Search for the cell housing the specified text and yield its (x, y) center coordinate. 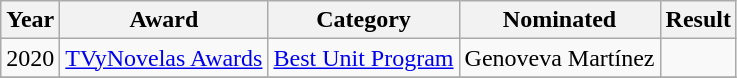
Genoveva Martínez (560, 58)
Result (698, 20)
TVyNovelas Awards (164, 58)
2020 (30, 58)
Best Unit Program (364, 58)
Category (364, 20)
Award (164, 20)
Nominated (560, 20)
Year (30, 20)
